Search for the cell housing the specified text and yield its [x, y] center coordinate. 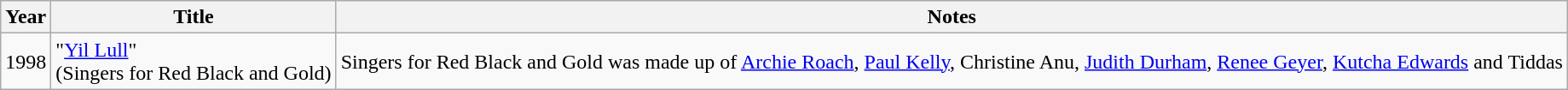
Singers for Red Black and Gold was made up of Archie Roach, Paul Kelly, Christine Anu, Judith Durham, Renee Geyer, Kutcha Edwards and Tiddas [952, 62]
Notes [952, 17]
Title [194, 17]
"Yil Lull"(Singers for Red Black and Gold) [194, 62]
1998 [26, 62]
Year [26, 17]
